Identify which cell holds the provided text, then report its [X, Y] central coordinate. 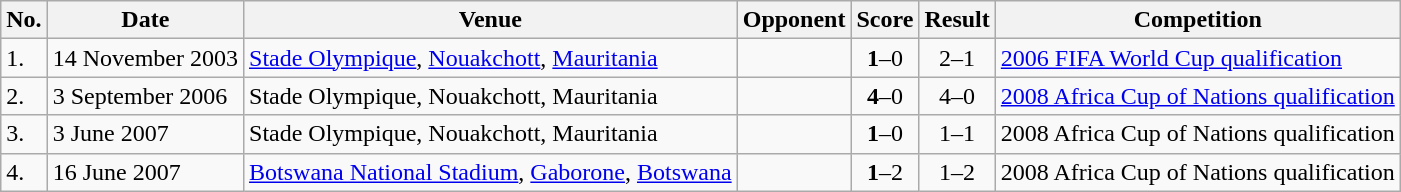
Venue [491, 20]
Competition [1198, 20]
3 September 2006 [145, 96]
1–1 [957, 134]
Date [145, 20]
2006 FIFA World Cup qualification [1198, 58]
3. [24, 134]
Opponent [794, 20]
Result [957, 20]
3 June 2007 [145, 134]
1. [24, 58]
14 November 2003 [145, 58]
4. [24, 172]
No. [24, 20]
Score [885, 20]
16 June 2007 [145, 172]
2. [24, 96]
Botswana National Stadium, Gaborone, Botswana [491, 172]
2–1 [957, 58]
